For the text-containing cell, return its midpoint in [X, Y] coordinate format. 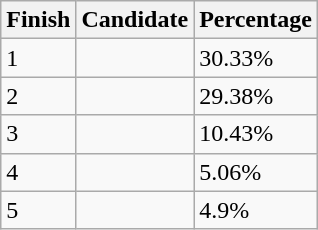
Candidate [135, 20]
29.38% [256, 96]
Finish [38, 20]
5.06% [256, 172]
2 [38, 96]
4 [38, 172]
10.43% [256, 134]
30.33% [256, 58]
Percentage [256, 20]
5 [38, 210]
3 [38, 134]
4.9% [256, 210]
1 [38, 58]
